Provide the [X, Y] coordinate of the cell's center where the given text is located.  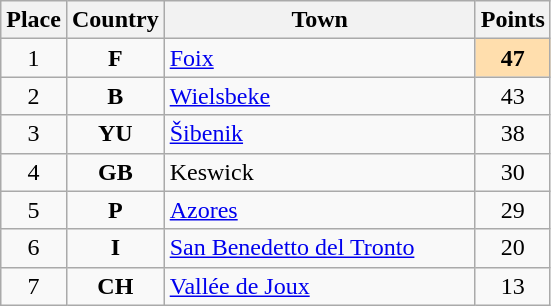
47 [512, 58]
3 [34, 134]
Šibenik [320, 134]
Wielsbeke [320, 96]
I [115, 248]
43 [512, 96]
6 [34, 248]
1 [34, 58]
F [115, 58]
GB [115, 172]
38 [512, 134]
Country [115, 20]
San Benedetto del Tronto [320, 248]
YU [115, 134]
Town [320, 20]
20 [512, 248]
Vallée de Joux [320, 286]
P [115, 210]
Foix [320, 58]
4 [34, 172]
Azores [320, 210]
7 [34, 286]
B [115, 96]
Place [34, 20]
5 [34, 210]
13 [512, 286]
29 [512, 210]
2 [34, 96]
Points [512, 20]
30 [512, 172]
Keswick [320, 172]
CH [115, 286]
